For the text-containing cell, return its midpoint in [x, y] coordinate format. 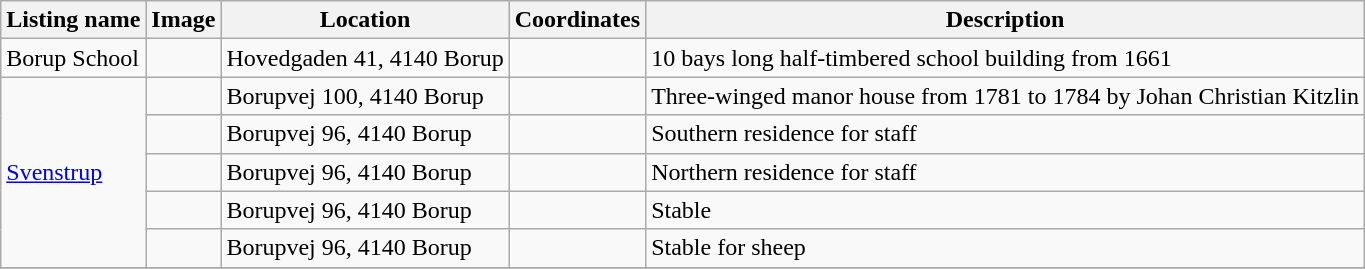
Stable for sheep [1006, 248]
Coordinates [577, 20]
10 bays long half-timbered school building from 1661 [1006, 58]
Svenstrup [74, 172]
Listing name [74, 20]
Southern residence for staff [1006, 134]
Borupvej 100, 4140 Borup [365, 96]
Stable [1006, 210]
Borup School [74, 58]
Hovedgaden 41, 4140 Borup [365, 58]
Location [365, 20]
Three-winged manor house from 1781 to 1784 by Johan Christian Kitzlin [1006, 96]
Image [184, 20]
Description [1006, 20]
Northern residence for staff [1006, 172]
